Identify which cell holds the provided text, then report its [X, Y] central coordinate. 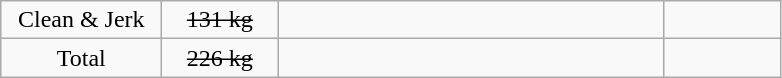
Clean & Jerk [82, 20]
131 kg [220, 20]
226 kg [220, 58]
Total [82, 58]
